From the cell containing the given text, extract its center point as [X, Y] coordinate. 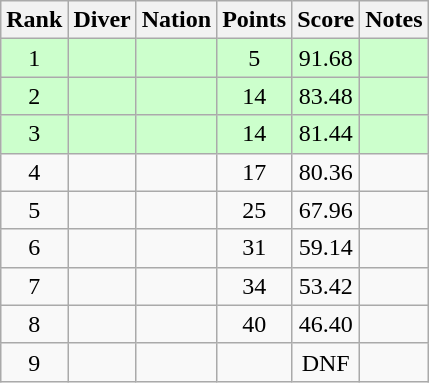
7 [34, 286]
Diver [102, 20]
2 [34, 96]
Rank [34, 20]
8 [34, 324]
1 [34, 58]
DNF [326, 362]
Points [254, 20]
3 [34, 134]
9 [34, 362]
17 [254, 172]
Notes [394, 20]
Score [326, 20]
81.44 [326, 134]
46.40 [326, 324]
40 [254, 324]
67.96 [326, 210]
91.68 [326, 58]
59.14 [326, 248]
83.48 [326, 96]
25 [254, 210]
4 [34, 172]
6 [34, 248]
53.42 [326, 286]
Nation [176, 20]
31 [254, 248]
80.36 [326, 172]
34 [254, 286]
